Pinpoint the cell where the given text exists, returning its [x, y] midpoint coordinate. 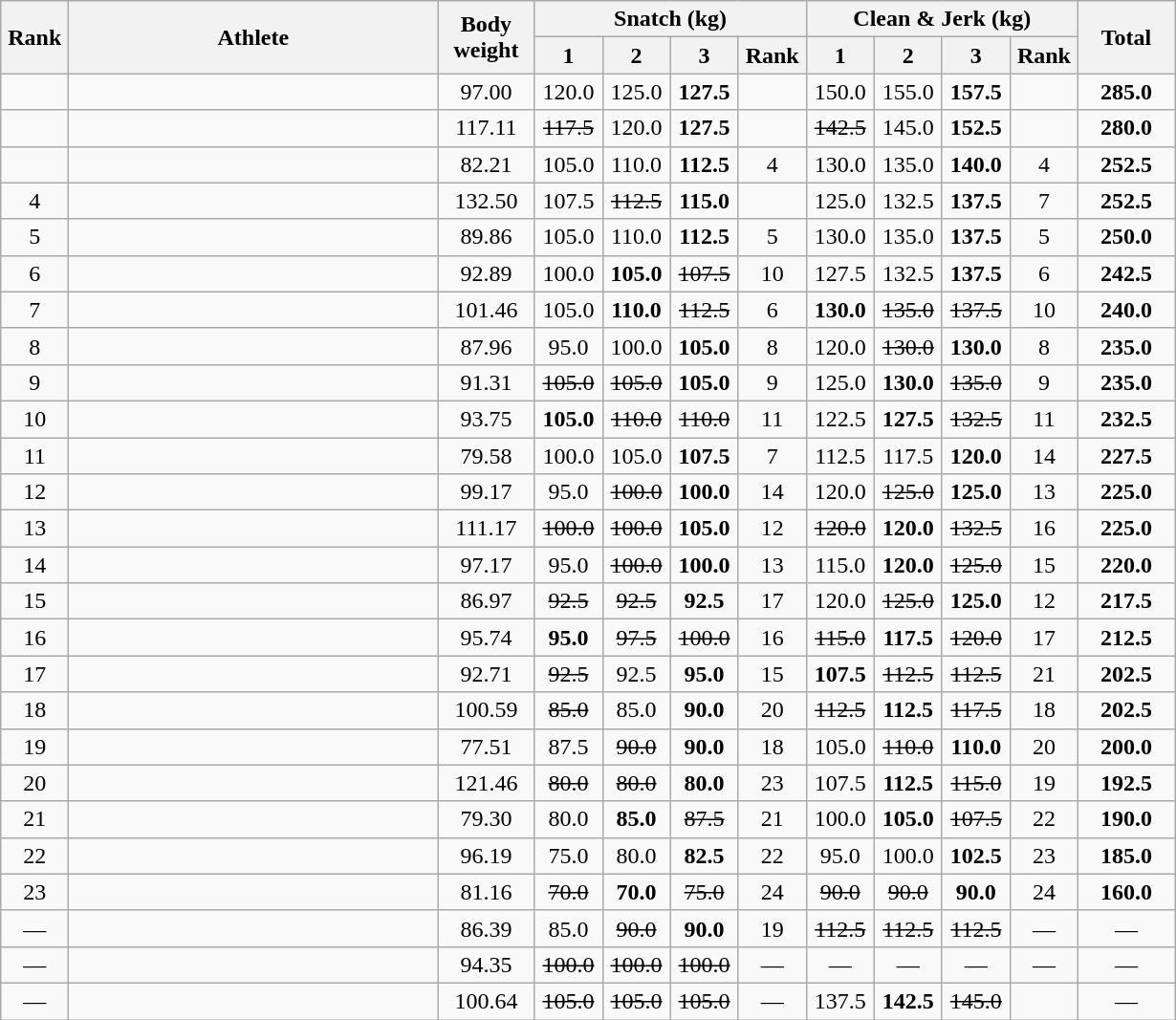
250.0 [1126, 237]
92.89 [486, 273]
82.5 [704, 856]
95.74 [486, 638]
Athlete [253, 37]
140.0 [975, 164]
97.5 [637, 638]
155.0 [908, 92]
157.5 [975, 92]
190.0 [1126, 819]
227.5 [1126, 456]
97.00 [486, 92]
Snatch (kg) [670, 19]
81.16 [486, 892]
102.5 [975, 856]
101.46 [486, 310]
87.96 [486, 346]
79.58 [486, 456]
91.31 [486, 382]
117.11 [486, 128]
111.17 [486, 529]
192.5 [1126, 783]
122.5 [839, 419]
93.75 [486, 419]
77.51 [486, 747]
242.5 [1126, 273]
86.97 [486, 601]
86.39 [486, 928]
217.5 [1126, 601]
Body weight [486, 37]
79.30 [486, 819]
212.5 [1126, 638]
97.17 [486, 565]
132.50 [486, 201]
92.71 [486, 674]
94.35 [486, 965]
100.64 [486, 1001]
Total [1126, 37]
Clean & Jerk (kg) [942, 19]
82.21 [486, 164]
99.17 [486, 492]
285.0 [1126, 92]
160.0 [1126, 892]
200.0 [1126, 747]
280.0 [1126, 128]
185.0 [1126, 856]
121.46 [486, 783]
232.5 [1126, 419]
220.0 [1126, 565]
240.0 [1126, 310]
89.86 [486, 237]
152.5 [975, 128]
100.59 [486, 710]
96.19 [486, 856]
150.0 [839, 92]
